Return (x, y) of the center of cell containing provided text 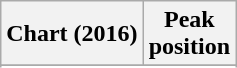
Peak position (189, 34)
Chart (2016) (72, 34)
